Find where the given text appears and provide that cell's center as [X, Y] coordinate. 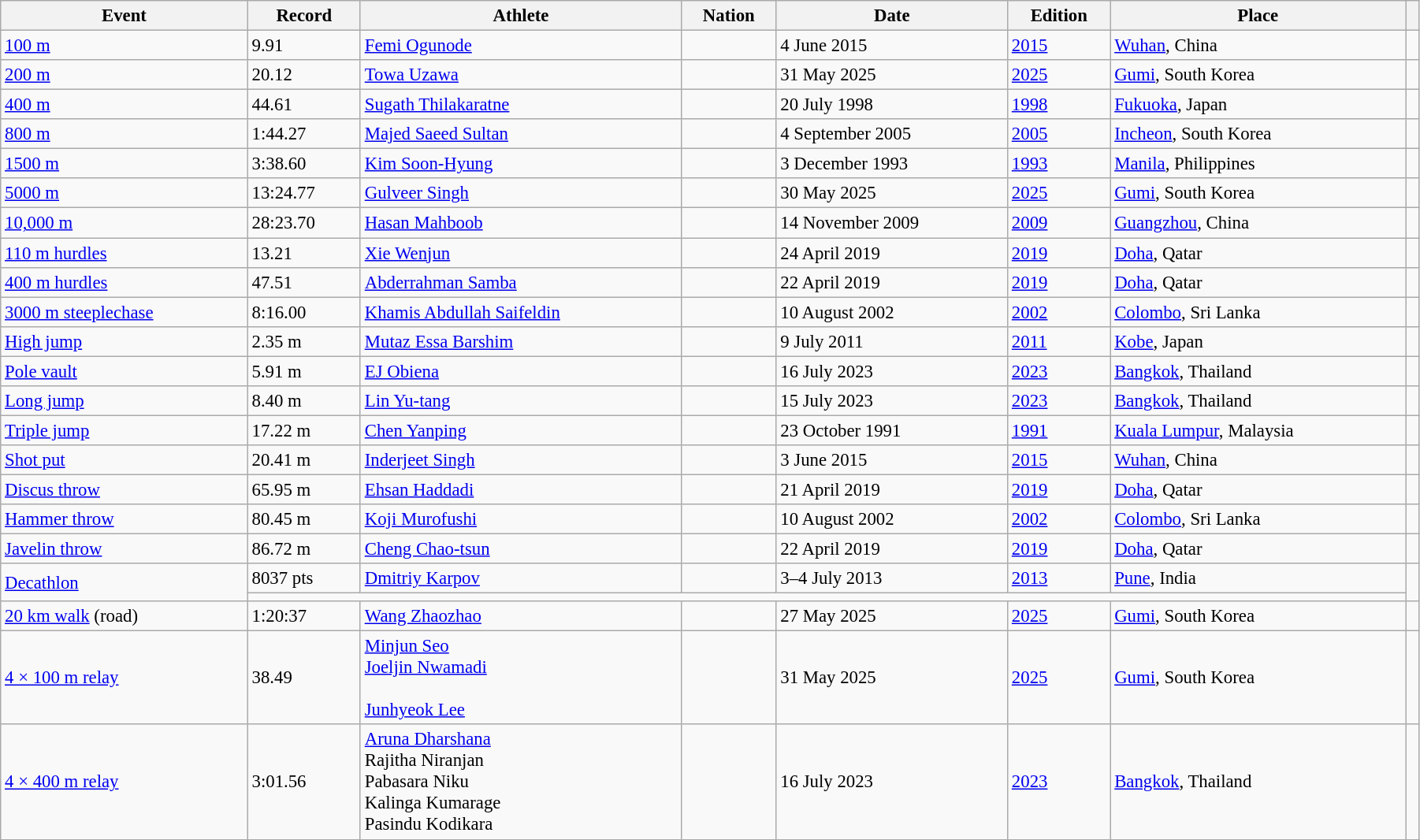
5000 m [125, 193]
Towa Uzawa [520, 75]
9 July 2011 [892, 341]
Dmitriy Karpov [520, 578]
Aruna DharshanaRajitha NiranjanPabasara NikuKalinga KumaragePasindu Kodikara [520, 782]
Lin Yu-tang [520, 401]
24 April 2019 [892, 253]
3 December 1993 [892, 164]
5.91 m [304, 371]
Event [125, 16]
Femi Ogunode [520, 46]
Nation [729, 16]
10,000 m [125, 223]
1993 [1059, 164]
Date [892, 16]
Fukuoka, Japan [1258, 105]
1:44.27 [304, 134]
44.61 [304, 105]
4 × 100 m relay [125, 678]
27 May 2025 [892, 616]
200 m [125, 75]
Kobe, Japan [1258, 341]
Mutaz Essa Barshim [520, 341]
Hammer throw [125, 519]
2005 [1059, 134]
15 July 2023 [892, 401]
3:01.56 [304, 782]
20.12 [304, 75]
Athlete [520, 16]
110 m hurdles [125, 253]
Place [1258, 16]
23 October 1991 [892, 430]
Javelin throw [125, 549]
Chen Yanping [520, 430]
2.35 m [304, 341]
21 April 2019 [892, 489]
Guangzhou, China [1258, 223]
2013 [1059, 578]
1500 m [125, 164]
Kuala Lumpur, Malaysia [1258, 430]
28:23.70 [304, 223]
Edition [1059, 16]
EJ Obiena [520, 371]
3 June 2015 [892, 460]
Wang Zhaozhao [520, 616]
Pole vault [125, 371]
High jump [125, 341]
100 m [125, 46]
1991 [1059, 430]
Pune, India [1258, 578]
Sugath Thilakaratne [520, 105]
13:24.77 [304, 193]
400 m hurdles [125, 282]
800 m [125, 134]
30 May 2025 [892, 193]
Majed Saeed Sultan [520, 134]
Long jump [125, 401]
2011 [1059, 341]
17.22 m [304, 430]
Cheng Chao-tsun [520, 549]
Discus throw [125, 489]
8037 pts [304, 578]
47.51 [304, 282]
Kim Soon-Hyung [520, 164]
65.95 m [304, 489]
Xie Wenjun [520, 253]
Shot put [125, 460]
4 × 400 m relay [125, 782]
Inderjeet Singh [520, 460]
Hasan Mahboob [520, 223]
Manila, Philippines [1258, 164]
3–4 July 2013 [892, 578]
Triple jump [125, 430]
Gulveer Singh [520, 193]
80.45 m [304, 519]
3000 m steeplechase [125, 312]
Decathlon [125, 582]
Minjun SeoJoeljin NwamadiJunhyeok Lee [520, 678]
Incheon, South Korea [1258, 134]
86.72 m [304, 549]
20.41 m [304, 460]
2009 [1059, 223]
4 September 2005 [892, 134]
3:38.60 [304, 164]
4 June 2015 [892, 46]
20 July 1998 [892, 105]
Record [304, 16]
1:20:37 [304, 616]
Koji Murofushi [520, 519]
400 m [125, 105]
13.21 [304, 253]
8:16.00 [304, 312]
20 km walk (road) [125, 616]
Abderrahman Samba [520, 282]
8.40 m [304, 401]
38.49 [304, 678]
9.91 [304, 46]
14 November 2009 [892, 223]
Khamis Abdullah Saifeldin [520, 312]
Ehsan Haddadi [520, 489]
1998 [1059, 105]
